Capture the cell that displays the provided text and extract its [x, y] central coordinate. 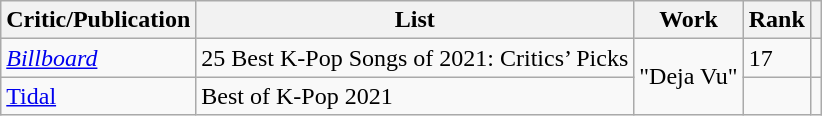
17 [776, 58]
Billboard [98, 58]
"Deja Vu" [688, 77]
Rank [776, 20]
25 Best K-Pop Songs of 2021: Critics’ Picks [415, 58]
List [415, 20]
Critic/Publication [98, 20]
Best of K-Pop 2021 [415, 96]
Work [688, 20]
Tidal [98, 96]
